Find where the given text appears and provide that cell's center as (x, y) coordinate. 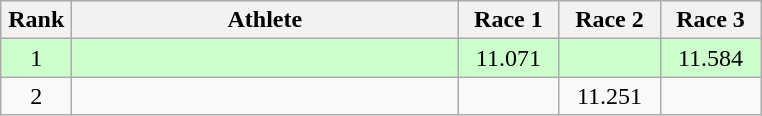
1 (36, 58)
Athlete (265, 20)
11.071 (508, 58)
Race 3 (710, 20)
2 (36, 96)
11.584 (710, 58)
Race 1 (508, 20)
Rank (36, 20)
11.251 (610, 96)
Race 2 (610, 20)
